Output the (x, y) coordinate of the center of the cell containing the given text.  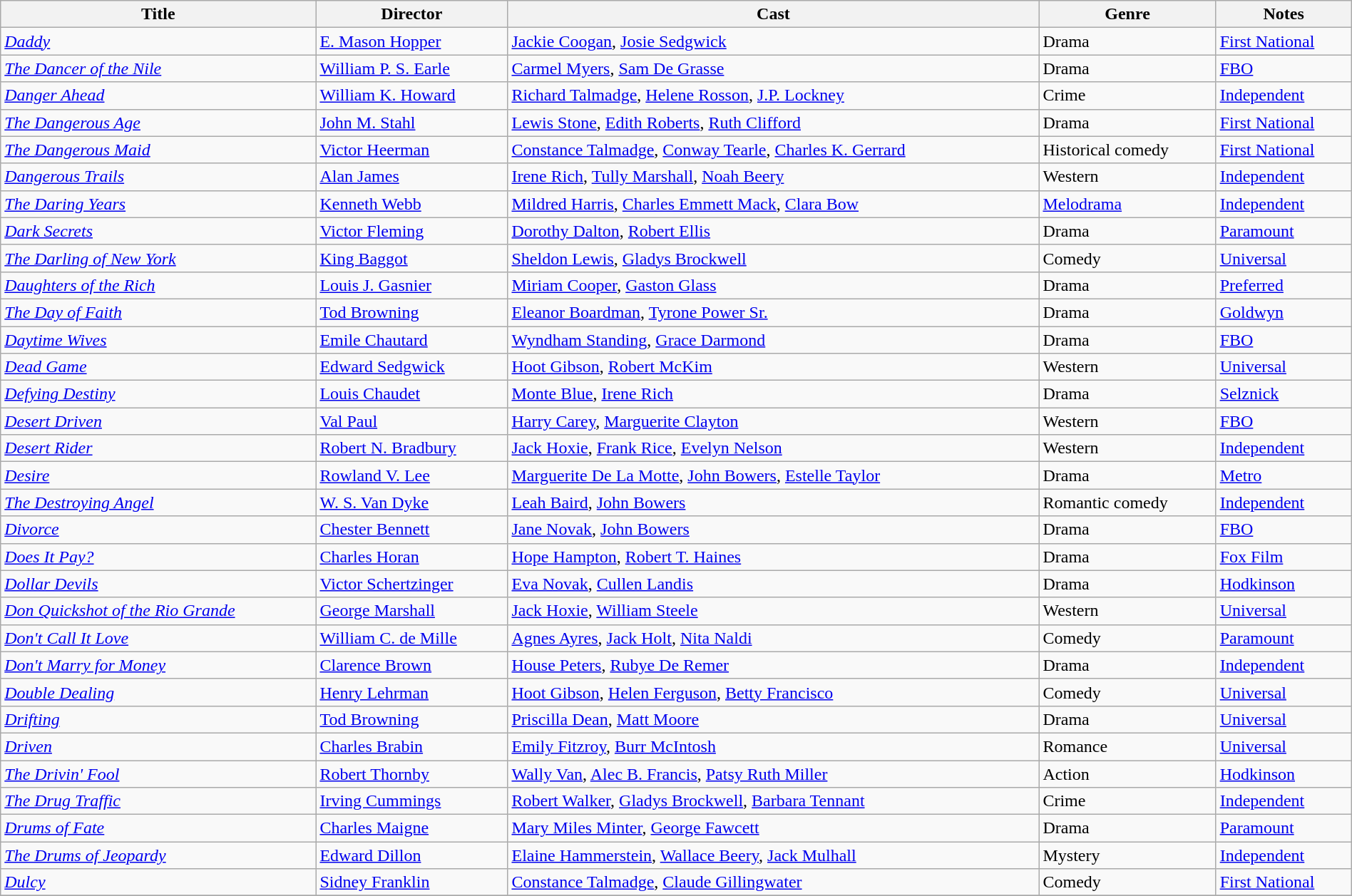
Danger Ahead (158, 96)
Victor Fleming (412, 231)
Dangerous Trails (158, 177)
Richard Talmadge, Helene Rosson, J.P. Lockney (773, 96)
Sheldon Lewis, Gladys Brockwell (773, 258)
Clarence Brown (412, 665)
Leah Baird, John Bowers (773, 503)
Robert Thornby (412, 773)
Driven (158, 746)
Mildred Harris, Charles Emmett Mack, Clara Bow (773, 204)
Selznick (1284, 394)
Drifting (158, 719)
Charles Brabin (412, 746)
Victor Heerman (412, 150)
Title (158, 14)
Edward Dillon (412, 855)
Dollar Devils (158, 584)
Mary Miles Minter, George Fawcett (773, 828)
Jack Hoxie, William Steele (773, 611)
The Dangerous Maid (158, 150)
The Daring Years (158, 204)
Double Dealing (158, 692)
William K. Howard (412, 96)
The Drug Traffic (158, 801)
Louis Chaudet (412, 394)
The Day of Faith (158, 312)
Kenneth Webb (412, 204)
George Marshall (412, 611)
Harry Carey, Marguerite Clayton (773, 421)
Louis J. Gasnier (412, 285)
Emile Chautard (412, 340)
The Drivin' Fool (158, 773)
The Darling of New York (158, 258)
Director (412, 14)
Jane Novak, John Bowers (773, 530)
Dorothy Dalton, Robert Ellis (773, 231)
Henry Lehrman (412, 692)
Marguerite De La Motte, John Bowers, Estelle Taylor (773, 475)
Priscilla Dean, Matt Moore (773, 719)
Daytime Wives (158, 340)
Metro (1284, 475)
Desire (158, 475)
King Baggot (412, 258)
The Destroying Angel (158, 503)
Hope Hampton, Robert T. Haines (773, 557)
Hoot Gibson, Helen Ferguson, Betty Francisco (773, 692)
Jackie Coogan, Josie Sedgwick (773, 41)
John M. Stahl (412, 123)
William C. de Mille (412, 638)
Charles Maigne (412, 828)
Defying Destiny (158, 394)
Agnes Ayres, Jack Holt, Nita Naldi (773, 638)
Charles Horan (412, 557)
Eleanor Boardman, Tyrone Power Sr. (773, 312)
Victor Schertzinger (412, 584)
Irving Cummings (412, 801)
Emily Fitzroy, Burr McIntosh (773, 746)
Wally Van, Alec B. Francis, Patsy Ruth Miller (773, 773)
Genre (1127, 14)
Irene Rich, Tully Marshall, Noah Beery (773, 177)
Daughters of the Rich (158, 285)
Sidney Franklin (412, 882)
Hoot Gibson, Robert McKim (773, 367)
Don Quickshot of the Rio Grande (158, 611)
Mystery (1127, 855)
Jack Hoxie, Frank Rice, Evelyn Nelson (773, 448)
Cast (773, 14)
W. S. Van Dyke (412, 503)
Desert Rider (158, 448)
Romance (1127, 746)
Lewis Stone, Edith Roberts, Ruth Clifford (773, 123)
Eva Novak, Cullen Landis (773, 584)
Dulcy (158, 882)
E. Mason Hopper (412, 41)
Does It Pay? (158, 557)
Romantic comedy (1127, 503)
Carmel Myers, Sam De Grasse (773, 68)
Action (1127, 773)
The Dancer of the Nile (158, 68)
Monte Blue, Irene Rich (773, 394)
Val Paul (412, 421)
Elaine Hammerstein, Wallace Beery, Jack Mulhall (773, 855)
Chester Bennett (412, 530)
The Dangerous Age (158, 123)
Rowland V. Lee (412, 475)
Constance Talmadge, Claude Gillingwater (773, 882)
Notes (1284, 14)
William P. S. Earle (412, 68)
Goldwyn (1284, 312)
Don't Marry for Money (158, 665)
Wyndham Standing, Grace Darmond (773, 340)
Drums of Fate (158, 828)
Preferred (1284, 285)
Melodrama (1127, 204)
Don't Call It Love (158, 638)
Historical comedy (1127, 150)
The Drums of Jeopardy (158, 855)
Daddy (158, 41)
Edward Sedgwick (412, 367)
Robert N. Bradbury (412, 448)
Desert Driven (158, 421)
Fox Film (1284, 557)
House Peters, Rubye De Remer (773, 665)
Miriam Cooper, Gaston Glass (773, 285)
Constance Talmadge, Conway Tearle, Charles K. Gerrard (773, 150)
Robert Walker, Gladys Brockwell, Barbara Tennant (773, 801)
Dark Secrets (158, 231)
Divorce (158, 530)
Alan James (412, 177)
Dead Game (158, 367)
